Output the [X, Y] coordinate of the center of the cell containing the given text.  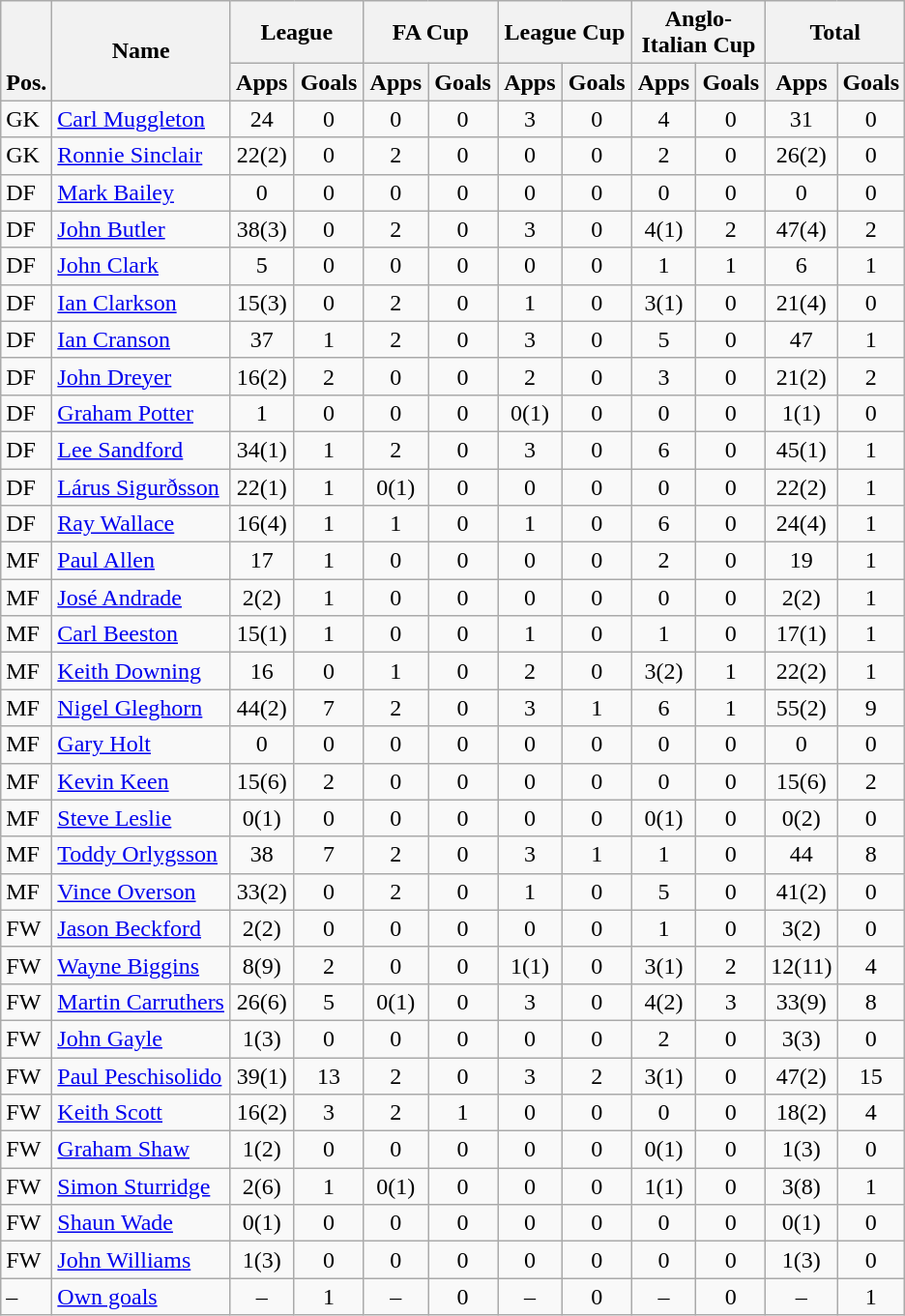
34(1) [261, 450]
John Gayle [141, 1038]
22(1) [261, 486]
John Butler [141, 229]
Kevin Keen [141, 781]
0(2) [802, 818]
Mark Bailey [141, 192]
Carl Muggleton [141, 119]
Lee Sandford [141, 450]
4(1) [663, 229]
John Williams [141, 1260]
24 [261, 119]
Lárus Sigurðsson [141, 486]
16(4) [261, 524]
21(4) [802, 303]
2(6) [261, 1186]
Carl Beeston [141, 634]
26(2) [802, 156]
Steve Leslie [141, 818]
13 [329, 1076]
4(2) [663, 1002]
John Dreyer [141, 376]
45(1) [802, 450]
3(8) [802, 1186]
FA Cup [431, 33]
3(3) [802, 1038]
12(11) [802, 965]
8(9) [261, 965]
37 [261, 339]
Graham Shaw [141, 1150]
Gary Holt [141, 745]
15(3) [261, 303]
18(2) [802, 1113]
26(6) [261, 1002]
44(2) [261, 708]
47 [802, 339]
John Clark [141, 266]
31 [802, 119]
Keith Downing [141, 671]
Ian Cranson [141, 339]
Anglo-Italian Cup [698, 33]
44 [802, 855]
Ian Clarkson [141, 303]
55(2) [802, 708]
Paul Allen [141, 561]
Simon Sturridge [141, 1186]
Ray Wallace [141, 524]
Graham Potter [141, 413]
Martin Carruthers [141, 1002]
15(1) [261, 634]
39(1) [261, 1076]
Toddy Orlygsson [141, 855]
Total [835, 33]
33(9) [802, 1002]
Shaun Wade [141, 1223]
Ronnie Sinclair [141, 156]
José Andrade [141, 598]
Keith Scott [141, 1113]
1(2) [261, 1150]
47(2) [802, 1076]
Pos. [27, 50]
League [296, 33]
17(1) [802, 634]
33(2) [261, 892]
League Cup [565, 33]
17 [261, 561]
38(3) [261, 229]
Wayne Biggins [141, 965]
38 [261, 855]
Own goals [141, 1297]
24(4) [802, 524]
9 [871, 708]
Paul Peschisolido [141, 1076]
47(4) [802, 229]
Name [141, 50]
Vince Overson [141, 892]
41(2) [802, 892]
Nigel Gleghorn [141, 708]
Jason Beckford [141, 928]
19 [802, 561]
15 [871, 1076]
16 [261, 671]
21(2) [802, 376]
